Provide the [X, Y] coordinate of the cell's center where the given text is located.  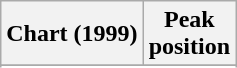
Chart (1999) [72, 34]
Peakposition [189, 34]
